Pinpoint the cell where the given text exists, returning its (X, Y) midpoint coordinate. 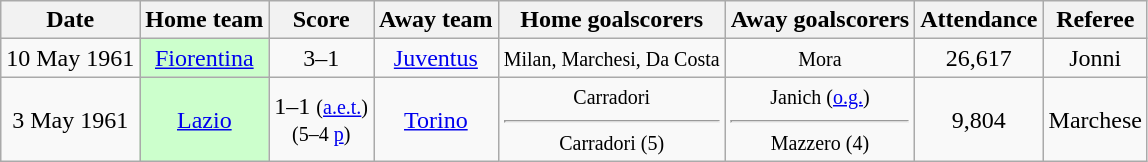
26,617 (979, 58)
Date (70, 20)
Score (322, 20)
10 May 1961 (70, 58)
Home team (204, 20)
Home goalscorers (612, 20)
Janich (o.g.) Mazzero (4) (820, 120)
Lazio (204, 120)
Milan, Marchesi, Da Costa (612, 58)
3 May 1961 (70, 120)
CarradoriCarradori (5) (612, 120)
Marchese (1095, 120)
Torino (436, 120)
9,804 (979, 120)
Mora (820, 58)
3–1 (322, 58)
Jonni (1095, 58)
1–1 (a.e.t.)(5–4 p) (322, 120)
Attendance (979, 20)
Juventus (436, 58)
Fiorentina (204, 58)
Referee (1095, 20)
Away team (436, 20)
Away goalscorers (820, 20)
